Locate the cell with the specified text and output its (X, Y) center coordinate. 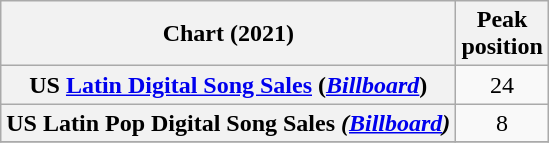
US Latin Pop Digital Song Sales (Billboard) (228, 123)
US Latin Digital Song Sales (Billboard) (228, 85)
Peakposition (502, 34)
Chart (2021) (228, 34)
8 (502, 123)
24 (502, 85)
